Capture the cell that displays the provided text and extract its [x, y] central coordinate. 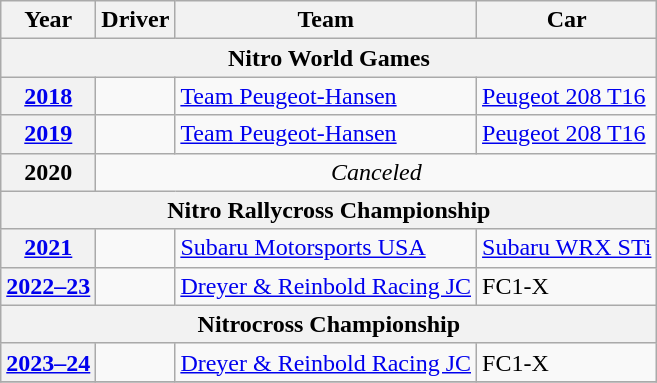
2020 [48, 172]
Subaru Motorsports USA [326, 248]
Driver [136, 20]
Nitro World Games [329, 58]
2021 [48, 248]
Nitro Rallycross Championship [329, 210]
Team [326, 20]
Year [48, 20]
2023–24 [48, 362]
Nitrocross Championship [329, 324]
Canceled [376, 172]
2022–23 [48, 286]
2018 [48, 96]
Subaru WRX STi [567, 248]
2019 [48, 134]
Car [567, 20]
